Return (X, Y) of the center of cell containing provided text 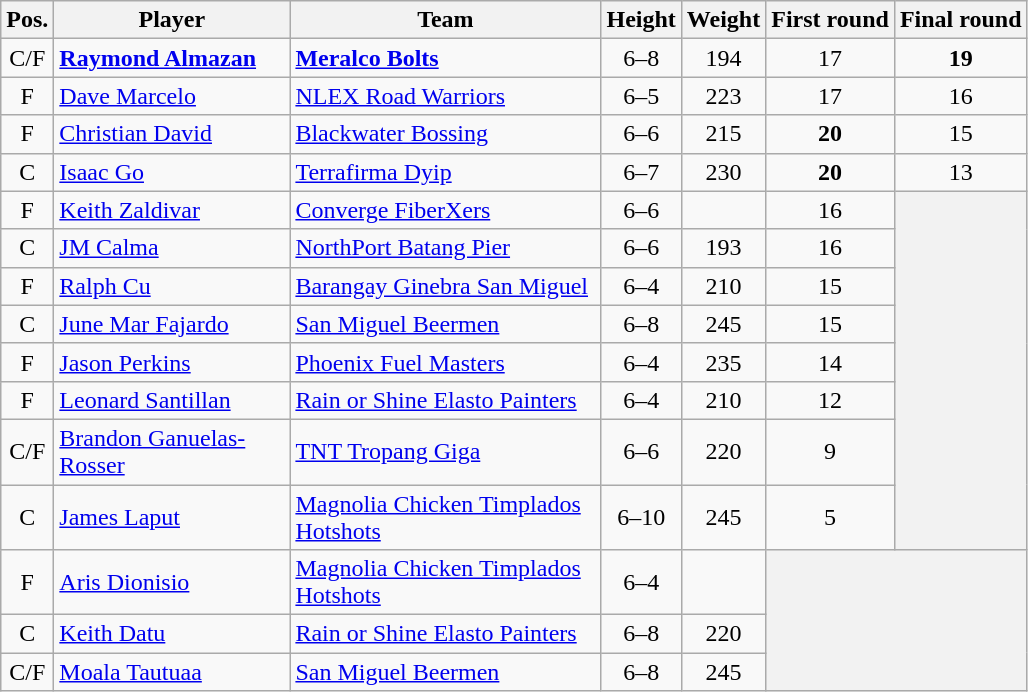
13 (960, 172)
Aris Dionisio (172, 582)
NorthPort Batang Pier (446, 248)
Team (446, 20)
6–7 (641, 172)
Christian David (172, 134)
9 (830, 452)
Pos. (28, 20)
Brandon Ganuelas-Rosser (172, 452)
Final round (960, 20)
12 (830, 400)
Converge FiberXers (446, 210)
Terrafirma Dyip (446, 172)
Meralco Bolts (446, 58)
6–5 (641, 96)
June Mar Fajardo (172, 324)
14 (830, 362)
215 (723, 134)
Keith Datu (172, 634)
TNT Tropang Giga (446, 452)
Keith Zaldivar (172, 210)
Moala Tautuaa (172, 672)
NLEX Road Warriors (446, 96)
First round (830, 20)
Player (172, 20)
Dave Marcelo (172, 96)
Leonard Santillan (172, 400)
193 (723, 248)
Phoenix Fuel Masters (446, 362)
Jason Perkins (172, 362)
19 (960, 58)
Blackwater Bossing (446, 134)
5 (830, 516)
JM Calma (172, 248)
223 (723, 96)
194 (723, 58)
Ralph Cu (172, 286)
Raymond Almazan (172, 58)
6–10 (641, 516)
230 (723, 172)
235 (723, 362)
Weight (723, 20)
Height (641, 20)
Barangay Ginebra San Miguel (446, 286)
Isaac Go (172, 172)
James Laput (172, 516)
